Identify which cell holds the provided text, then report its [X, Y] central coordinate. 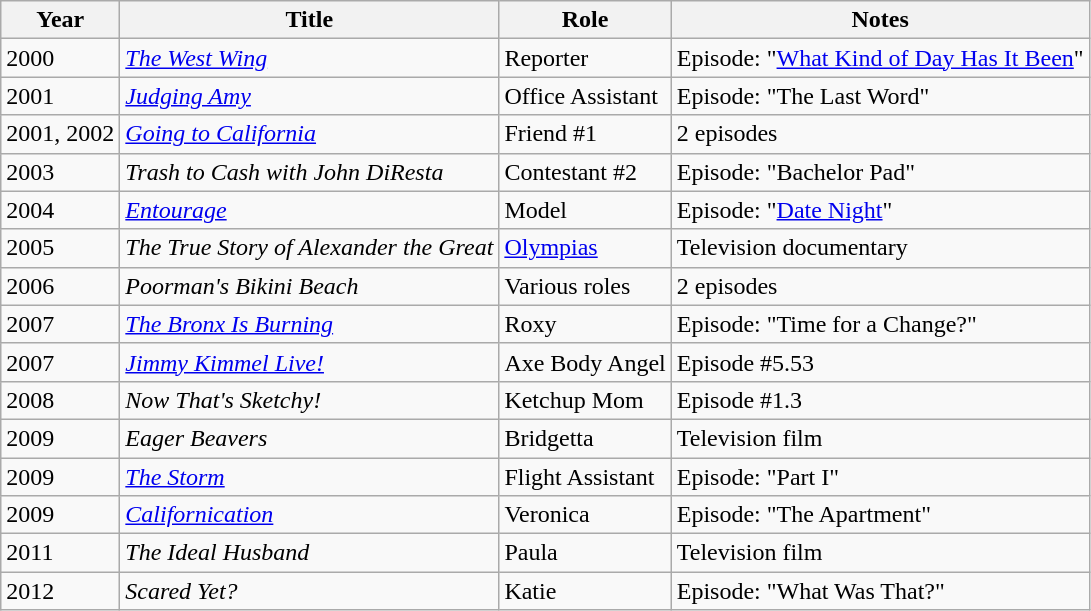
Role [585, 20]
2012 [60, 591]
Katie [585, 591]
2001, 2002 [60, 134]
Episode: "Part I" [880, 477]
Scared Yet? [310, 591]
Now That's Sketchy! [310, 400]
Friend #1 [585, 134]
Episode: "Bachelor Pad" [880, 172]
Flight Assistant [585, 477]
Bridgetta [585, 438]
Episode: "The Last Word" [880, 96]
Contestant #2 [585, 172]
Going to California [310, 134]
Veronica [585, 515]
Office Assistant [585, 96]
The Ideal Husband [310, 553]
Ketchup Mom [585, 400]
2000 [60, 58]
Notes [880, 20]
2008 [60, 400]
The Bronx Is Burning [310, 324]
Episode #1.3 [880, 400]
Trash to Cash with John DiResta [310, 172]
Model [585, 210]
Axe Body Angel [585, 362]
Episode: "The Apartment" [880, 515]
2001 [60, 96]
2011 [60, 553]
Judging Amy [310, 96]
Eager Beavers [310, 438]
Year [60, 20]
2005 [60, 248]
The West Wing [310, 58]
Poorman's Bikini Beach [310, 286]
Title [310, 20]
Episode #5.53 [880, 362]
Television documentary [880, 248]
Episode: "What Kind of Day Has It Been" [880, 58]
Olympias [585, 248]
Episode: "What Was That?" [880, 591]
Californication [310, 515]
Entourage [310, 210]
The True Story of Alexander the Great [310, 248]
The Storm [310, 477]
Episode: "Date Night" [880, 210]
2006 [60, 286]
Jimmy Kimmel Live! [310, 362]
2003 [60, 172]
Paula [585, 553]
Roxy [585, 324]
Reporter [585, 58]
Various roles [585, 286]
2004 [60, 210]
Episode: "Time for a Change?" [880, 324]
